Pinpoint the cell where the given text exists, returning its (X, Y) midpoint coordinate. 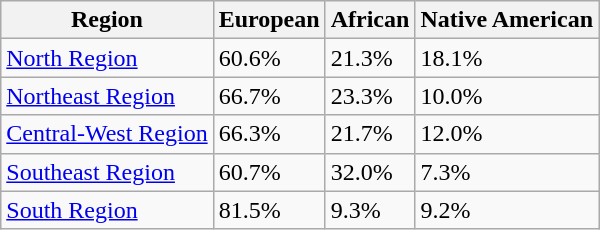
9.3% (370, 210)
23.3% (370, 96)
12.0% (507, 134)
18.1% (507, 58)
Southeast Region (107, 172)
60.6% (269, 58)
South Region (107, 210)
Central-West Region (107, 134)
Region (107, 20)
21.7% (370, 134)
Northeast Region (107, 96)
60.7% (269, 172)
African (370, 20)
32.0% (370, 172)
66.7% (269, 96)
81.5% (269, 210)
21.3% (370, 58)
7.3% (507, 172)
European (269, 20)
10.0% (507, 96)
Native American (507, 20)
9.2% (507, 210)
66.3% (269, 134)
North Region (107, 58)
